Output the [X, Y] coordinate of the center of the cell containing the given text.  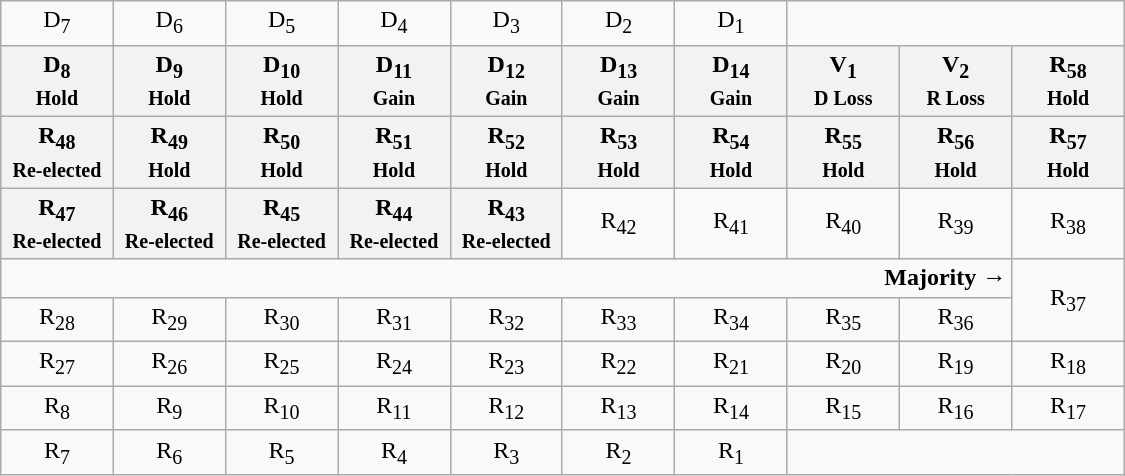
R43Re-elected [506, 224]
R54Hold [731, 152]
R56Hold [955, 152]
R31 [394, 319]
R23 [506, 364]
R34 [731, 319]
R2 [618, 452]
R52Hold [506, 152]
R37 [1068, 300]
R20 [843, 364]
R50Hold [281, 152]
R45Re-elected [281, 224]
R40 [843, 224]
R36 [955, 319]
R38 [1068, 224]
D9Hold [169, 80]
D1 [731, 23]
R11 [394, 408]
R53Hold [618, 152]
R9 [169, 408]
D6 [169, 23]
R49Hold [169, 152]
R46Re-elected [169, 224]
V2R Loss [955, 80]
R22 [618, 364]
R28 [57, 319]
D8Hold [57, 80]
R32 [506, 319]
D3 [506, 23]
R4 [394, 452]
R10 [281, 408]
R1 [731, 452]
R33 [618, 319]
D4 [394, 23]
R44Re-elected [394, 224]
D7 [57, 23]
R18 [1068, 364]
R35 [843, 319]
D14Gain [731, 80]
D10Hold [281, 80]
V1D Loss [843, 80]
R6 [169, 452]
R41 [731, 224]
R26 [169, 364]
R39 [955, 224]
R55Hold [843, 152]
R15 [843, 408]
R48Re-elected [57, 152]
R14 [731, 408]
Majority → [506, 278]
R21 [731, 364]
R13 [618, 408]
R57Hold [1068, 152]
R58Hold [1068, 80]
D11Gain [394, 80]
R7 [57, 452]
D5 [281, 23]
R47Re-elected [57, 224]
D2 [618, 23]
R29 [169, 319]
R5 [281, 452]
R17 [1068, 408]
D12Gain [506, 80]
R24 [394, 364]
R19 [955, 364]
R51Hold [394, 152]
R8 [57, 408]
R16 [955, 408]
R42 [618, 224]
R27 [57, 364]
R3 [506, 452]
D13Gain [618, 80]
R25 [281, 364]
R30 [281, 319]
R12 [506, 408]
